For the text-containing cell, return its midpoint in [x, y] coordinate format. 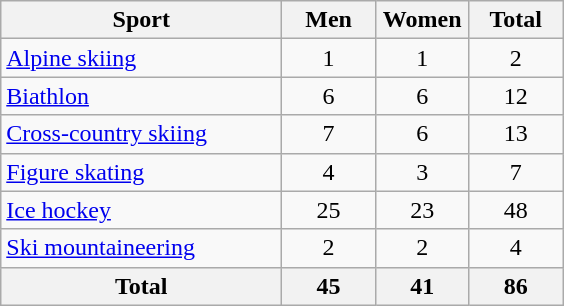
Alpine skiing [142, 58]
41 [422, 286]
3 [422, 172]
86 [516, 286]
Ice hockey [142, 210]
Women [422, 20]
25 [329, 210]
Biathlon [142, 96]
48 [516, 210]
12 [516, 96]
Sport [142, 20]
Ski mountaineering [142, 248]
45 [329, 286]
23 [422, 210]
Figure skating [142, 172]
Men [329, 20]
13 [516, 134]
Cross-country skiing [142, 134]
